Detect which cell encompasses the target text, then output its (X, Y) center coordinate. 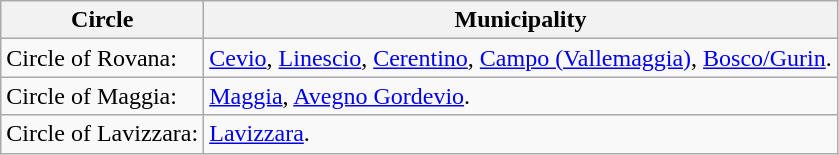
Circle (102, 20)
Lavizzara. (521, 134)
Circle of Maggia: (102, 96)
Circle of Rovana: (102, 58)
Circle of Lavizzara: (102, 134)
Municipality (521, 20)
Cevio, Linescio, Cerentino, Campo (Vallemaggia), Bosco/Gurin. (521, 58)
Maggia, Avegno Gordevio. (521, 96)
